Search for the cell housing the specified text and yield its (X, Y) center coordinate. 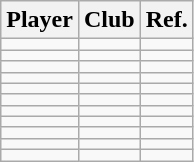
Ref. (166, 20)
Player (40, 20)
Club (109, 20)
